For the text-containing cell, return its midpoint in (X, Y) coordinate format. 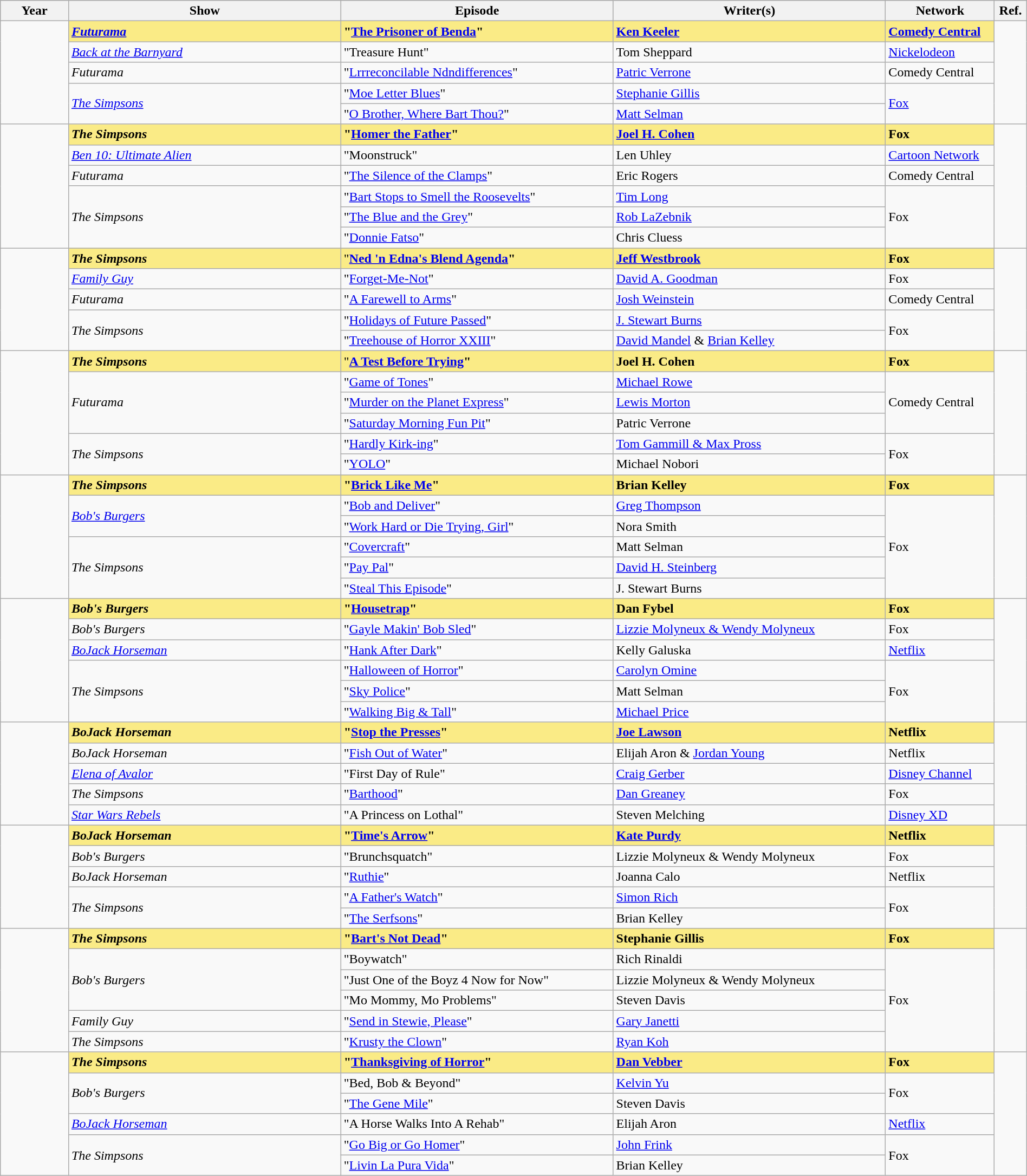
"YOLO" (477, 464)
Eric Rogers (750, 176)
Ben 10: Ultimate Alien (205, 155)
Tom Gammill & Max Pross (750, 444)
"Moe Letter Blues" (477, 93)
Michael Nobori (750, 464)
Year (35, 11)
Elijah Aron (750, 1124)
David H. Steinberg (750, 567)
"Walking Big & Tall" (477, 712)
"Holidays of Future Passed" (477, 320)
Star Wars Rebels (205, 815)
Josh Weinstein (750, 300)
"Mo Mommy, Mo Problems" (477, 1000)
Episode (477, 11)
"The Silence of the Clamps" (477, 176)
"Thanksgiving of Horror" (477, 1062)
"A Test Before Trying" (477, 361)
"Sky Police" (477, 691)
Elijah Aron & Jordan Young (750, 753)
"O Brother, Where Bart Thou?" (477, 114)
David A. Goodman (750, 279)
"First Day of Rule" (477, 774)
"A Farewell to Arms" (477, 300)
"Brunchsquatch" (477, 856)
Kelvin Yu (750, 1083)
"Barthood" (477, 794)
Jeff Westbrook (750, 258)
"Hank After Dark" (477, 650)
Back at the Barnyard (205, 52)
"The Prisoner of Benda" (477, 31)
"Livin La Pura Vida" (477, 1165)
Michael Rowe (750, 382)
"Game of Tones" (477, 382)
"Treasure Hunt" (477, 52)
"Moonstruck" (477, 155)
Craig Gerber (750, 774)
Rich Rinaldi (750, 959)
"Time's Arrow" (477, 835)
Simon Rich (750, 897)
Carolyn Omine (750, 671)
"Forget-Me-Not" (477, 279)
"The Blue and the Grey" (477, 217)
"A Father's Watch" (477, 897)
"Bed, Bob & Beyond" (477, 1083)
Greg Thompson (750, 505)
"Gayle Makin' Bob Sled" (477, 629)
Nora Smith (750, 526)
"Murder on the Planet Express" (477, 402)
"Saturday Morning Fun Pit" (477, 423)
Writer(s) (750, 11)
Nickelodeon (940, 52)
Dan Greaney (750, 794)
"Bart Stops to Smell the Roosevelts" (477, 196)
"Krusty the Clown" (477, 1042)
"Lrrreconcilable Ndndifferences" (477, 73)
Steven Melching (750, 815)
Len Uhley (750, 155)
"Bart's Not Dead" (477, 939)
Tom Sheppard (750, 52)
Joanna Calo (750, 876)
"Work Hard or Die Trying, Girl" (477, 526)
"Housetrap" (477, 609)
Disney Channel (940, 774)
Ref. (1011, 11)
Ryan Koh (750, 1042)
"Covercraft" (477, 547)
"Send in Stewie, Please" (477, 1021)
"Brick Like Me" (477, 485)
"Boywatch" (477, 959)
Gary Janetti (750, 1021)
David Mandel & Brian Kelley (750, 341)
"Pay Pal" (477, 567)
"Stop the Presses" (477, 732)
Joe Lawson (750, 732)
"Fish Out of Water" (477, 753)
"Ruthie" (477, 876)
"A Princess on Lothal" (477, 815)
Lewis Morton (750, 402)
John Frink (750, 1145)
Kate Purdy (750, 835)
"Halloween of Horror" (477, 671)
"Donnie Fatso" (477, 237)
Rob LaZebnik (750, 217)
Kelly Galuska (750, 650)
Michael Price (750, 712)
Disney XD (940, 815)
Dan Vebber (750, 1062)
"Homer the Father" (477, 134)
Tim Long (750, 196)
"Bob and Deliver" (477, 505)
Ken Keeler (750, 31)
"The Gene Mile" (477, 1103)
"Steal This Episode" (477, 588)
Elena of Avalor (205, 774)
Dan Fybel (750, 609)
"Go Big or Go Homer" (477, 1145)
"Ned 'n Edna's Blend Agenda" (477, 258)
"Just One of the Boyz 4 Now for Now" (477, 980)
Show (205, 11)
"A Horse Walks Into A Rehab" (477, 1124)
"The Serfsons" (477, 918)
Cartoon Network (940, 155)
"Treehouse of Horror XXIII" (477, 341)
Chris Cluess (750, 237)
"Hardly Kirk-ing" (477, 444)
Network (940, 11)
